Find where the given text appears and provide that cell's center as (X, Y) coordinate. 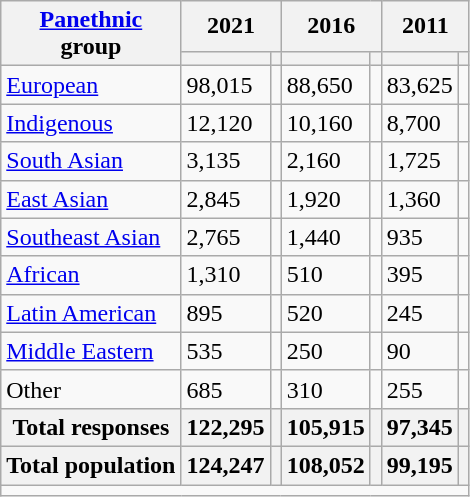
124,247 (226, 465)
2021 (231, 26)
1,310 (226, 275)
2016 (331, 26)
245 (420, 313)
2,845 (226, 199)
88,650 (326, 85)
105,915 (326, 427)
1,440 (326, 237)
122,295 (226, 427)
Southeast Asian (91, 237)
Panethnicgroup (91, 34)
520 (326, 313)
Indigenous (91, 123)
97,345 (420, 427)
Middle Eastern (91, 351)
108,052 (326, 465)
310 (326, 389)
8,700 (420, 123)
255 (420, 389)
935 (420, 237)
Total population (91, 465)
Latin American (91, 313)
2,160 (326, 161)
250 (326, 351)
European (91, 85)
90 (420, 351)
1,920 (326, 199)
535 (226, 351)
East Asian (91, 199)
83,625 (420, 85)
2011 (425, 26)
3,135 (226, 161)
98,015 (226, 85)
510 (326, 275)
10,160 (326, 123)
2,765 (226, 237)
Total responses (91, 427)
395 (420, 275)
1,360 (420, 199)
99,195 (420, 465)
12,120 (226, 123)
685 (226, 389)
African (91, 275)
Other (91, 389)
1,725 (420, 161)
South Asian (91, 161)
895 (226, 313)
